Capture the cell that displays the provided text and extract its [x, y] central coordinate. 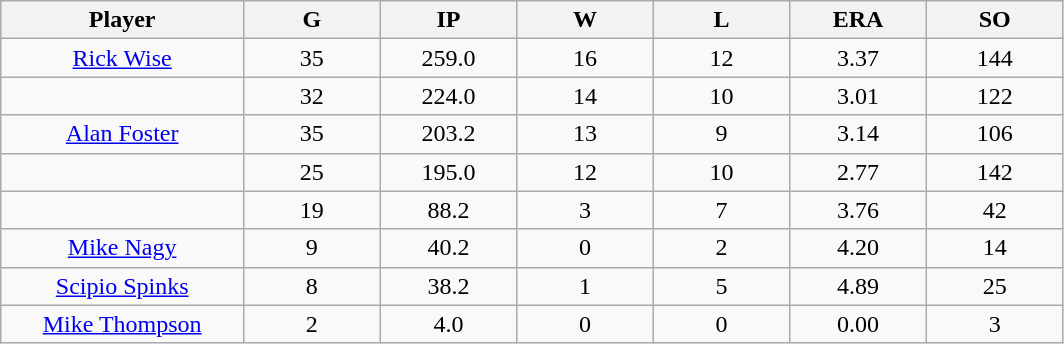
122 [994, 96]
224.0 [448, 96]
4.89 [858, 286]
42 [994, 210]
259.0 [448, 58]
Alan Foster [122, 134]
38.2 [448, 286]
16 [586, 58]
1 [586, 286]
7 [722, 210]
13 [586, 134]
3.14 [858, 134]
4.0 [448, 324]
3.76 [858, 210]
5 [722, 286]
3.01 [858, 96]
19 [312, 210]
3.37 [858, 58]
144 [994, 58]
4.20 [858, 248]
195.0 [448, 172]
8 [312, 286]
SO [994, 20]
Player [122, 20]
106 [994, 134]
IP [448, 20]
Mike Thompson [122, 324]
W [586, 20]
40.2 [448, 248]
ERA [858, 20]
G [312, 20]
Rick Wise [122, 58]
Mike Nagy [122, 248]
88.2 [448, 210]
2.77 [858, 172]
Scipio Spinks [122, 286]
0.00 [858, 324]
142 [994, 172]
32 [312, 96]
L [722, 20]
203.2 [448, 134]
